Return (x, y) of the center of cell containing provided text 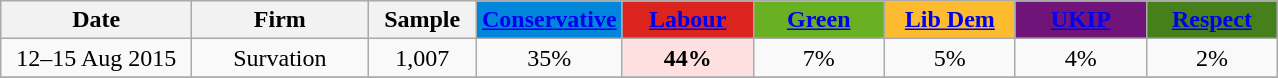
2% (1212, 58)
Date (96, 20)
Lib Dem (950, 20)
5% (950, 58)
7% (818, 58)
1,007 (422, 58)
12–15 Aug 2015 (96, 58)
Firm (280, 20)
35% (549, 58)
Labour (688, 20)
Sample (422, 20)
Respect (1212, 20)
4% (1080, 58)
44% (688, 58)
Conservative (549, 20)
Green (818, 20)
Survation (280, 58)
UKIP (1080, 20)
